Provide the (x, y) coordinate of the cell's center where the given text is located.  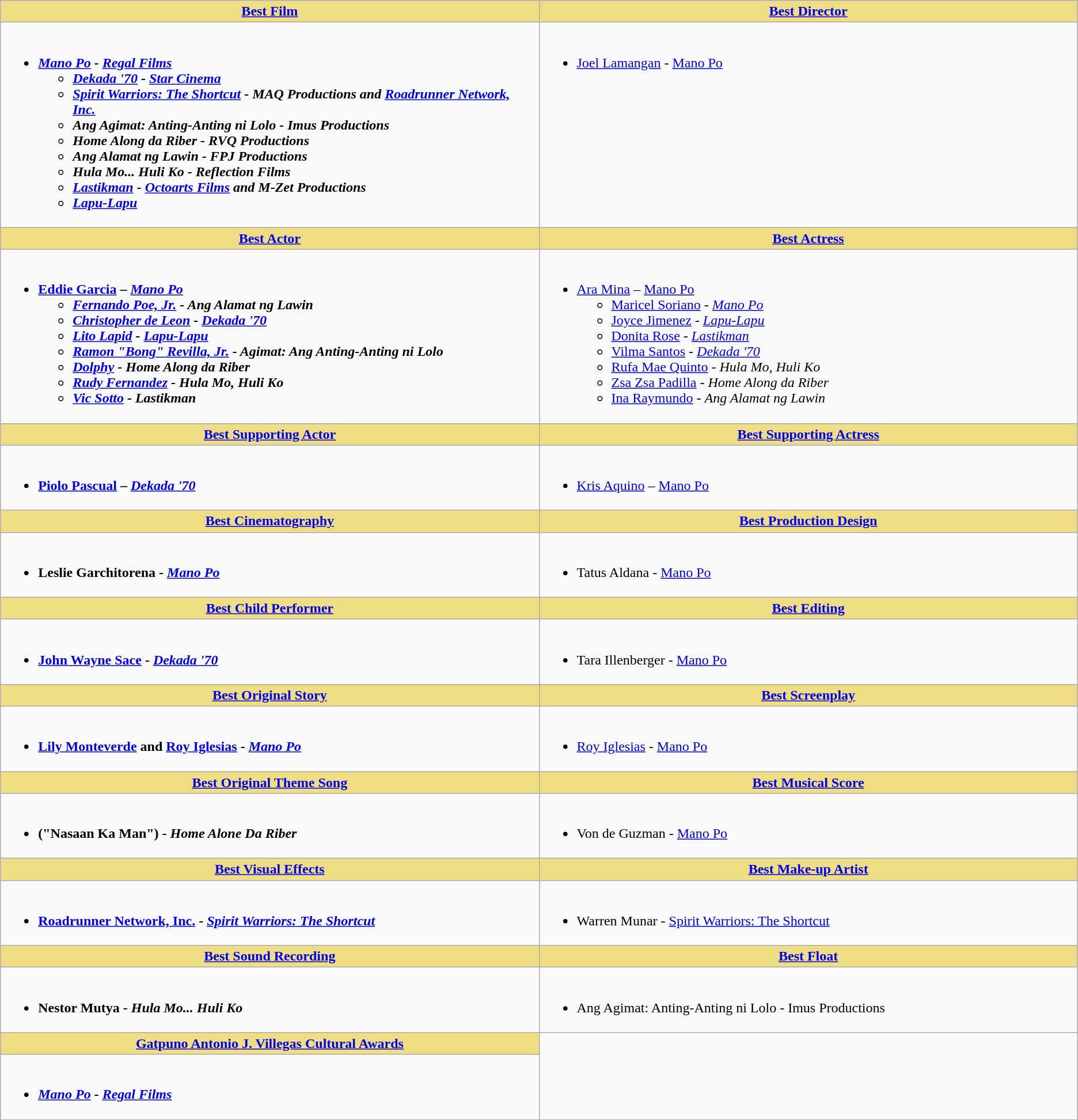
Best Child Performer (269, 608)
Roadrunner Network, Inc. - Spirit Warriors: The Shortcut (269, 913)
Best Cinematography (269, 521)
Best Make-up Artist (808, 870)
Piolo Pascual – Dekada '70 (269, 478)
Best Director (808, 12)
Warren Munar - Spirit Warriors: The Shortcut (808, 913)
Leslie Garchitorena - Mano Po (269, 564)
Best Musical Score (808, 783)
Best Screenplay (808, 695)
Joel Lamangan - Mano Po (808, 125)
Best Original Theme Song (269, 783)
Tatus Aldana - Mano Po (808, 564)
Best Film (269, 12)
Lily Monteverde and Roy Iglesias - Mano Po (269, 738)
Best Supporting Actor (269, 434)
Tara Illenberger - Mano Po (808, 652)
Best Actor (269, 238)
Best Production Design (808, 521)
Best Actress (808, 238)
Best Sound Recording (269, 956)
Kris Aquino – Mano Po (808, 478)
("Nasaan Ka Man") - Home Alone Da Riber (269, 826)
John Wayne Sace - Dekada '70 (269, 652)
Best Supporting Actress (808, 434)
Best Float (808, 956)
Best Editing (808, 608)
Roy Iglesias - Mano Po (808, 738)
Best Original Story (269, 695)
Gatpuno Antonio J. Villegas Cultural Awards (269, 1043)
Nestor Mutya - Hula Mo... Huli Ko (269, 1000)
Mano Po - Regal Films (269, 1087)
Ang Agimat: Anting-Anting ni Lolo - Imus Productions (808, 1000)
Best Visual Effects (269, 870)
Von de Guzman - Mano Po (808, 826)
